Output the (X, Y) coordinate of the center of the cell containing the given text.  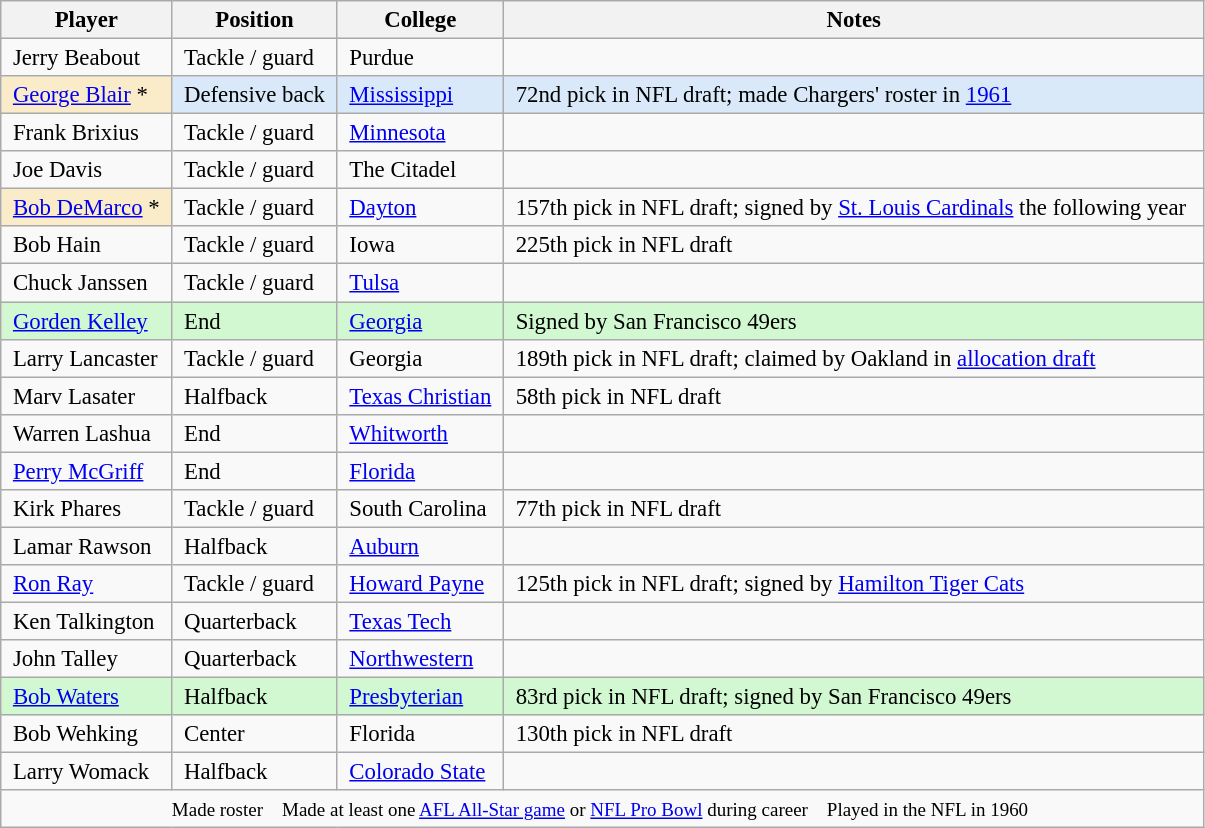
72nd pick in NFL draft; made Chargers' roster in 1961 (853, 95)
77th pick in NFL draft (853, 509)
Mississippi (420, 95)
George Blair * (86, 95)
Bob Waters (86, 697)
Tulsa (420, 283)
125th pick in NFL draft; signed by Hamilton Tiger Cats (853, 584)
Gorden Kelley (86, 321)
Ron Ray (86, 584)
Defensive back (254, 95)
Jerry Beabout (86, 58)
Joe Davis (86, 170)
83rd pick in NFL draft; signed by San Francisco 49ers (853, 697)
Texas Christian (420, 396)
Center (254, 734)
130th pick in NFL draft (853, 734)
Warren Lashua (86, 433)
Perry McGriff (86, 471)
Dayton (420, 208)
Bob Hain (86, 245)
189th pick in NFL draft; claimed by Oakland in allocation draft (853, 358)
Minnesota (420, 133)
Notes (853, 20)
Larry Womack (86, 772)
Lamar Rawson (86, 546)
The Citadel (420, 170)
Bob Wehking (86, 734)
South Carolina (420, 509)
Howard Payne (420, 584)
Texas Tech (420, 621)
Marv Lasater (86, 396)
Kirk Phares (86, 509)
College (420, 20)
Bob DeMarco * (86, 208)
Auburn (420, 546)
157th pick in NFL draft; signed by St. Louis Cardinals the following year (853, 208)
Position (254, 20)
John Talley (86, 659)
Purdue (420, 58)
Northwestern (420, 659)
Player (86, 20)
225th pick in NFL draft (853, 245)
Made roster Made at least one AFL All-Star game or NFL Pro Bowl during career Played in the NFL in 1960 (602, 809)
58th pick in NFL draft (853, 396)
Frank Brixius (86, 133)
Iowa (420, 245)
Signed by San Francisco 49ers (853, 321)
Chuck Janssen (86, 283)
Larry Lancaster (86, 358)
Whitworth (420, 433)
Presbyterian (420, 697)
Ken Talkington (86, 621)
Colorado State (420, 772)
